From the cell containing the given text, extract its center point as [X, Y] coordinate. 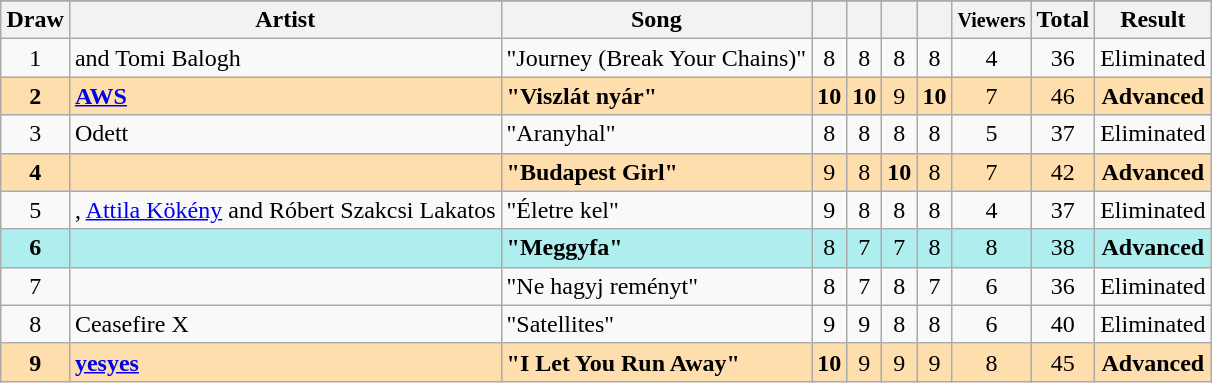
"Budapest Girl" [656, 172]
46 [1063, 96]
2 [35, 96]
Total [1063, 20]
Ceasefire X [285, 324]
yesyes [285, 362]
Viewers [992, 20]
3 [35, 134]
Odett [285, 134]
42 [1063, 172]
Draw [35, 20]
1 [35, 58]
"Ne hagyj reményt" [656, 286]
38 [1063, 248]
"Életre kel" [656, 210]
Song [656, 20]
"I Let You Run Away" [656, 362]
Artist [285, 20]
and Tomi Balogh [285, 58]
40 [1063, 324]
45 [1063, 362]
"Meggyfa" [656, 248]
Result [1153, 20]
, Attila Kökény and Róbert Szakcsi Lakatos [285, 210]
"Satellites" [656, 324]
AWS [285, 96]
"Journey (Break Your Chains)" [656, 58]
"Viszlát nyár" [656, 96]
"Aranyhal" [656, 134]
